Capture the cell that displays the provided text and extract its (X, Y) central coordinate. 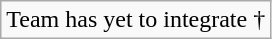
Team has yet to integrate † (136, 20)
